Identify which cell holds the provided text, then report its [X, Y] central coordinate. 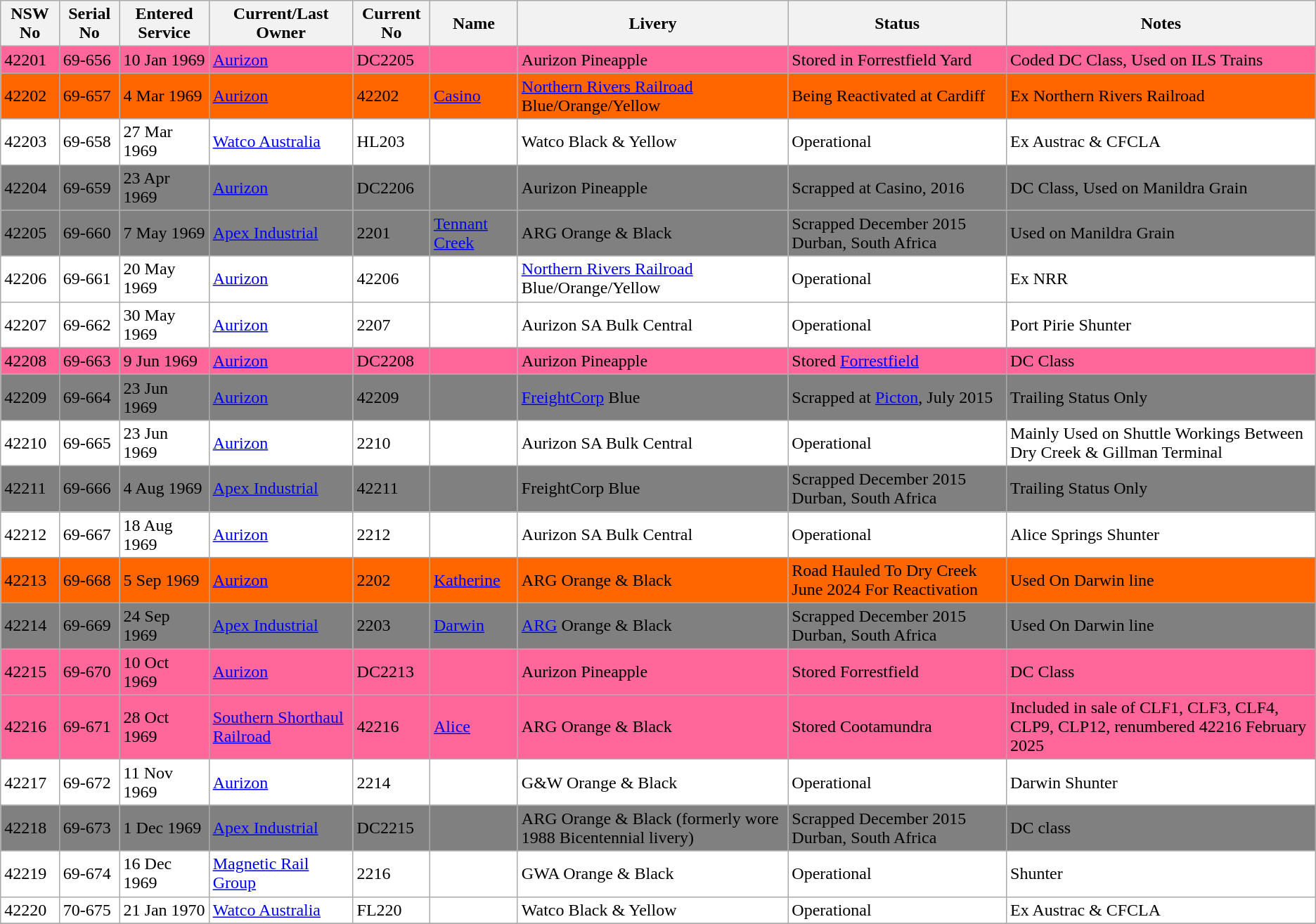
9 Jun 1969 [164, 361]
Ex NRR [1161, 278]
69-658 [89, 142]
69-662 [89, 325]
DC2206 [391, 187]
69-670 [89, 672]
Scrapped at Casino, 2016 [897, 187]
69-664 [89, 397]
69-669 [89, 626]
Casino [474, 96]
42203 [30, 142]
42213 [30, 581]
2202 [391, 581]
Current No [391, 24]
28 Oct 1969 [164, 727]
DC2213 [391, 672]
NSW No [30, 24]
DC2215 [391, 828]
69-657 [89, 96]
Tennant Creek [474, 233]
Magnetic Rail Group [281, 873]
42207 [30, 325]
1 Dec 1969 [164, 828]
69-659 [89, 187]
69-672 [89, 782]
Current/Last Owner [281, 24]
27 Mar 1969 [164, 142]
DC2205 [391, 60]
Road Hauled To Dry Creek June 2024 For Reactivation [897, 581]
69-674 [89, 873]
69-663 [89, 361]
42220 [30, 910]
Alice [474, 727]
2214 [391, 782]
Being Reactivated at Cardiff [897, 96]
Notes [1161, 24]
G&W Orange & Black [652, 782]
Ex Northern Rivers Railroad [1161, 96]
Southern Shorthaul Railroad [281, 727]
Scrapped at Picton, July 2015 [897, 397]
Serial No [89, 24]
69-673 [89, 828]
2210 [391, 443]
2201 [391, 233]
69-671 [89, 727]
10 Oct 1969 [164, 672]
16 Dec 1969 [164, 873]
Katherine [474, 581]
Darwin [474, 626]
10 Jan 1969 [164, 60]
42217 [30, 782]
5 Sep 1969 [164, 581]
69-660 [89, 233]
30 May 1969 [164, 325]
2203 [391, 626]
DC2208 [391, 361]
Alice Springs Shunter [1161, 534]
DC class [1161, 828]
42204 [30, 187]
42205 [30, 233]
69-668 [89, 581]
Port Pirie Shunter [1161, 325]
GWA Orange & Black [652, 873]
69-665 [89, 443]
42212 [30, 534]
24 Sep 1969 [164, 626]
18 Aug 1969 [164, 534]
Included in sale of CLF1, CLF3, CLF4, CLP9, CLP12, renumbered 42216 February 2025 [1161, 727]
FL220 [391, 910]
Status [897, 24]
69-656 [89, 60]
20 May 1969 [164, 278]
11 Nov 1969 [164, 782]
2212 [391, 534]
69-666 [89, 488]
DC Class, Used on Manildra Grain [1161, 187]
Livery [652, 24]
Coded DC Class, Used on ILS Trains [1161, 60]
70-675 [89, 910]
HL203 [391, 142]
2207 [391, 325]
21 Jan 1970 [164, 910]
4 Aug 1969 [164, 488]
Stored in Forrestfield Yard [897, 60]
Used on Manildra Grain [1161, 233]
Stored Cootamundra [897, 727]
42219 [30, 873]
2216 [391, 873]
42214 [30, 626]
69-667 [89, 534]
Entered Service [164, 24]
Darwin Shunter [1161, 782]
Shunter [1161, 873]
7 May 1969 [164, 233]
4 Mar 1969 [164, 96]
42208 [30, 361]
Mainly Used on Shuttle Workings Between Dry Creek & Gillman Terminal [1161, 443]
Name [474, 24]
ARG Orange & Black (formerly wore 1988 Bicentennial livery) [652, 828]
69-661 [89, 278]
42201 [30, 60]
23 Apr 1969 [164, 187]
42218 [30, 828]
42210 [30, 443]
42215 [30, 672]
